Determine the (X, Y) coordinate at the center of the cell enclosing the given text.  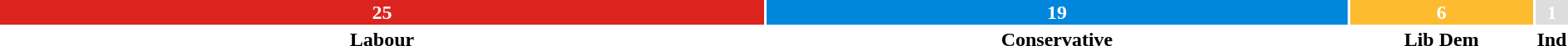
25 (382, 12)
19 (1057, 12)
6 (1442, 12)
1 (1551, 12)
